Determine the [x, y] coordinate at the center of the cell enclosing the given text.  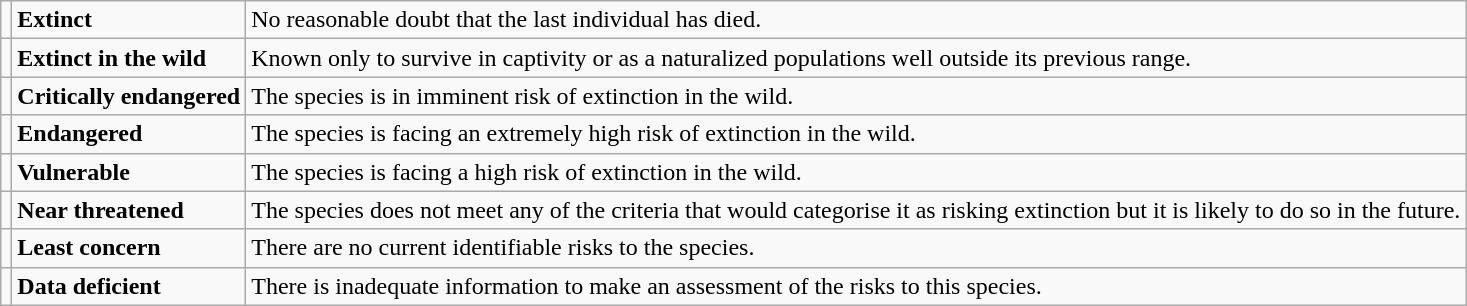
Near threatened [129, 210]
Data deficient [129, 286]
There are no current identifiable risks to the species. [856, 248]
No reasonable doubt that the last individual has died. [856, 20]
Extinct in the wild [129, 58]
The species is in imminent risk of extinction in the wild. [856, 96]
Known only to survive in captivity or as a naturalized populations well outside its previous range. [856, 58]
The species is facing a high risk of extinction in the wild. [856, 172]
The species does not meet any of the criteria that would categorise it as risking extinction but it is likely to do so in the future. [856, 210]
The species is facing an extremely high risk of extinction in the wild. [856, 134]
Least concern [129, 248]
Extinct [129, 20]
There is inadequate information to make an assessment of the risks to this species. [856, 286]
Vulnerable [129, 172]
Endangered [129, 134]
Critically endangered [129, 96]
